Detect which cell encompasses the target text, then output its (X, Y) center coordinate. 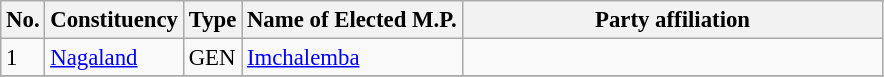
Nagaland (114, 58)
Name of Elected M.P. (352, 20)
Imchalemba (352, 58)
GEN (212, 58)
Type (212, 20)
Constituency (114, 20)
Party affiliation (672, 20)
No. (23, 20)
1 (23, 58)
